Scan for the cell matching the given text and deliver its (X, Y) coordinate at center. 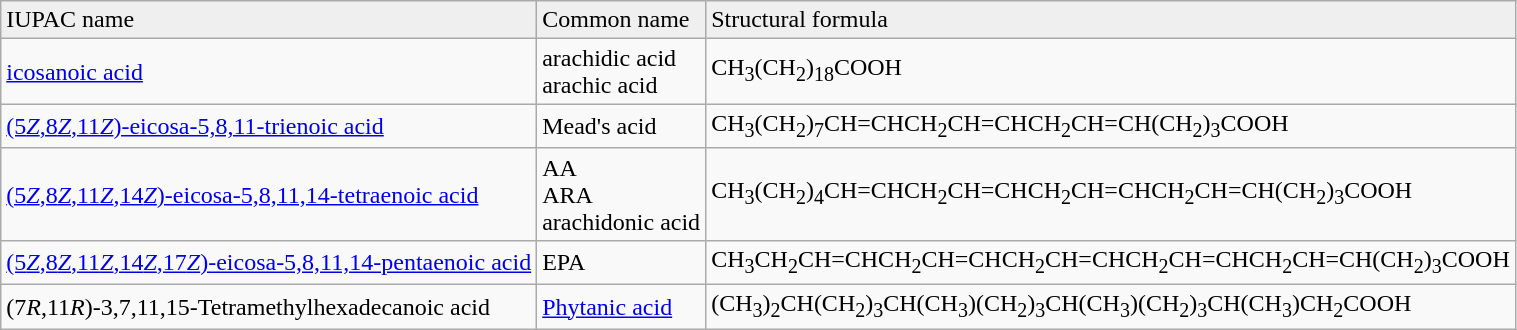
(CH3)2CH(CH2)3CH(CH3)(CH2)3CH(CH3)(CH2)3CH(CH3)CH2COOH (1111, 307)
AAARAarachidonic acid (622, 194)
IUPAC name (269, 20)
icosanoic acid (269, 72)
CH3(CH2)4CH=CHCH2CH=CHCH2CH=CHCH2CH=CH(CH2)3COOH (1111, 194)
(5Z,8Z,11Z)-eicosa-5,8,11-trienoic acid (269, 126)
(5Z,8Z,11Z,14Z)-eicosa-5,8,11,14-tetraenoic acid (269, 194)
EPA (622, 262)
arachidic acidarachic acid (622, 72)
CH3CH2CH=CHCH2CH=CHCH2CH=CHCH2CH=CHCH2CH=CH(CH2)3COOH (1111, 262)
Common name (622, 20)
Structural formula (1111, 20)
Mead's acid (622, 126)
CH3(CH2)7CH=CHCH2CH=CHCH2CH=CH(CH2)3COOH (1111, 126)
Phytanic acid (622, 307)
(5Z,8Z,11Z,14Z,17Z)-eicosa-5,8,11,14-pentaenoic acid (269, 262)
CH3(CH2)18COOH (1111, 72)
(7R,11R)-3,7,11,15-Tetramethylhexadecanoic acid (269, 307)
